Locate the cell with the specified text and output its [x, y] center coordinate. 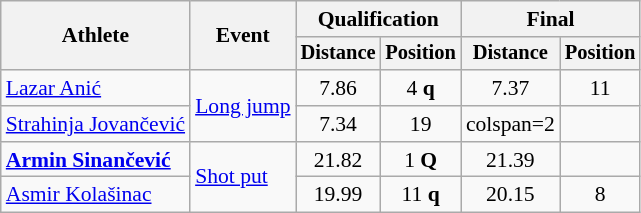
Shot put [242, 178]
Lazar Anić [96, 88]
7.34 [338, 124]
19.99 [338, 195]
7.37 [510, 88]
Long jump [242, 106]
4 q [420, 88]
11 q [420, 195]
21.39 [510, 160]
Asmir Kolašinac [96, 195]
Event [242, 36]
Final [550, 19]
8 [600, 195]
20.15 [510, 195]
1 Q [420, 160]
11 [600, 88]
Strahinja Jovančević [96, 124]
7.86 [338, 88]
colspan=2 [510, 124]
Athlete [96, 36]
21.82 [338, 160]
Armin Sinančević [96, 160]
19 [420, 124]
Qualification [378, 19]
